For the text-containing cell, return its midpoint in (X, Y) coordinate format. 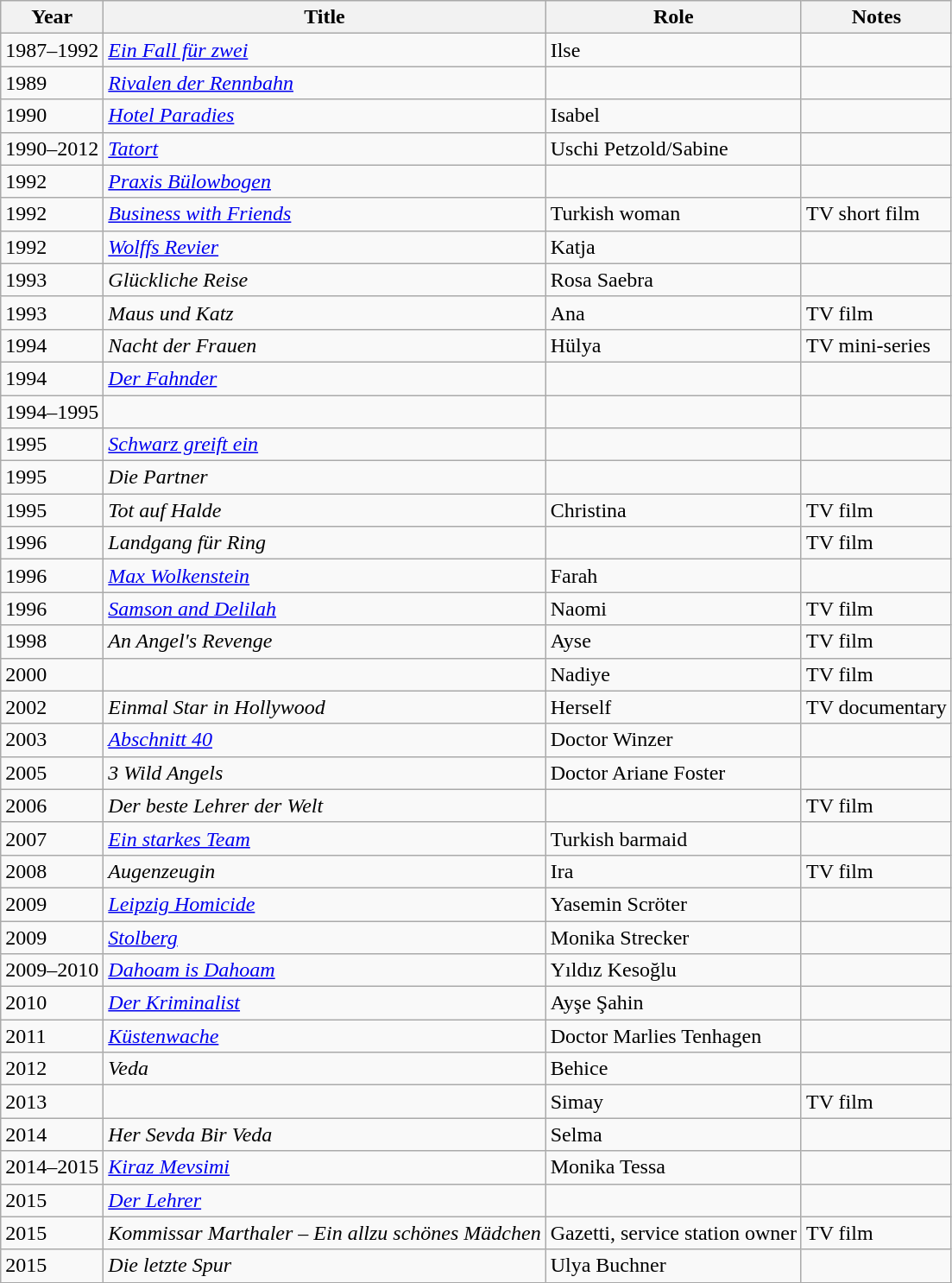
Samson and Delilah (325, 609)
Role (673, 17)
Monika Tessa (673, 1167)
Ilse (673, 50)
2000 (52, 674)
Rosa Saebra (673, 280)
Herself (673, 707)
Ein starkes Team (325, 838)
Katja (673, 247)
Selma (673, 1134)
Die Partner (325, 477)
Hülya (673, 345)
Yasemin Scröter (673, 904)
Kommissar Marthaler – Ein allzu schönes Mädchen (325, 1233)
3 Wild Angels (325, 773)
2014–2015 (52, 1167)
TV short film (876, 214)
Business with Friends (325, 214)
Gazetti, service station owner (673, 1233)
2002 (52, 707)
2008 (52, 871)
Ayse (673, 641)
Yıldız Kesoğlu (673, 970)
Der Fahnder (325, 378)
Stolberg (325, 937)
1998 (52, 641)
Veda (325, 1069)
Landgang für Ring (325, 543)
TV mini-series (876, 345)
Christina (673, 510)
Praxis Bülowbogen (325, 181)
Max Wolkenstein (325, 576)
An Angel's Revenge (325, 641)
Dahoam is Dahoam (325, 970)
Uschi Petzold/Sabine (673, 149)
TV documentary (876, 707)
Hotel Paradies (325, 116)
2010 (52, 1003)
Nacht der Frauen (325, 345)
1994–1995 (52, 412)
Tot auf Halde (325, 510)
Der Kriminalist (325, 1003)
Behice (673, 1069)
2012 (52, 1069)
Maus und Katz (325, 313)
Doctor Ariane Foster (673, 773)
Küstenwache (325, 1036)
2006 (52, 806)
Leipzig Homicide (325, 904)
2005 (52, 773)
Notes (876, 17)
Der Lehrer (325, 1200)
Doctor Winzer (673, 740)
Farah (673, 576)
Kiraz Mevsimi (325, 1167)
Der beste Lehrer der Welt (325, 806)
Abschnitt 40 (325, 740)
Her Sevda Bir Veda (325, 1134)
Year (52, 17)
Doctor Marlies Tenhagen (673, 1036)
Tatort (325, 149)
Ayşe Şahin (673, 1003)
1990 (52, 116)
Einmal Star in Hollywood (325, 707)
2003 (52, 740)
1990–2012 (52, 149)
2011 (52, 1036)
1987–1992 (52, 50)
Ulya Buchner (673, 1266)
Title (325, 17)
Glückliche Reise (325, 280)
Turkish barmaid (673, 838)
Turkish woman (673, 214)
Wolffs Revier (325, 247)
Schwarz greift ein (325, 445)
2009–2010 (52, 970)
Ein Fall für zwei (325, 50)
Nadiye (673, 674)
Augenzeugin (325, 871)
Ana (673, 313)
Naomi (673, 609)
Rivalen der Rennbahn (325, 83)
Monika Strecker (673, 937)
1989 (52, 83)
Die letzte Spur (325, 1266)
Simay (673, 1102)
2013 (52, 1102)
Ira (673, 871)
Isabel (673, 116)
2007 (52, 838)
2014 (52, 1134)
